Identify which cell holds the provided text, then report its [X, Y] central coordinate. 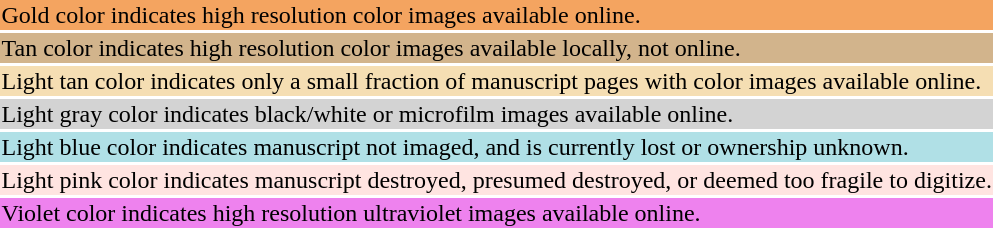
Violet color indicates high resolution ultraviolet images available online. [496, 213]
Light tan color indicates only a small fraction of manuscript pages with color images available online. [496, 81]
Light gray color indicates black/white or microfilm images available online. [496, 114]
Gold color indicates high resolution color images available online. [496, 15]
Light blue color indicates manuscript not imaged, and is currently lost or ownership unknown. [496, 147]
Tan color indicates high resolution color images available locally, not online. [496, 48]
Light pink color indicates manuscript destroyed, presumed destroyed, or deemed too fragile to digitize. [496, 180]
